Pinpoint the cell where the given text exists, returning its (X, Y) midpoint coordinate. 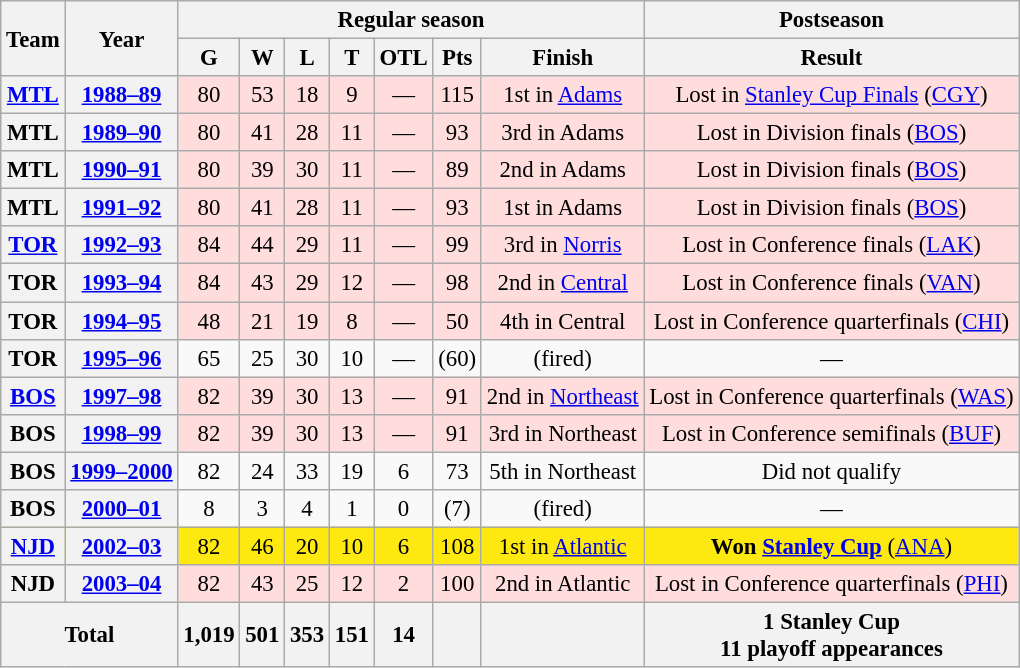
OTL (404, 58)
4 (308, 509)
89 (458, 170)
65 (209, 358)
501 (262, 634)
9 (352, 95)
2000–01 (122, 509)
Pts (458, 58)
3rd in Northeast (562, 433)
108 (458, 546)
3 (262, 509)
2003–04 (122, 584)
Total (90, 634)
50 (458, 321)
(60) (458, 358)
Lost in Conference quarterfinals (CHI) (832, 321)
1990–91 (122, 170)
1995–96 (122, 358)
Won Stanley Cup (ANA) (832, 546)
2002–03 (122, 546)
1,019 (209, 634)
2 (404, 584)
98 (458, 283)
Result (832, 58)
L (308, 58)
18 (308, 95)
33 (308, 471)
73 (458, 471)
2nd in Adams (562, 170)
Lost in Stanley Cup Finals (CGY) (832, 95)
(7) (458, 509)
4th in Central (562, 321)
20 (308, 546)
1994–95 (122, 321)
3rd in Norris (562, 245)
353 (308, 634)
1989–90 (122, 133)
Lost in Conference quarterfinals (PHI) (832, 584)
1988–89 (122, 95)
1 (352, 509)
1992–93 (122, 245)
100 (458, 584)
2nd in Atlantic (562, 584)
53 (262, 95)
2nd in Northeast (562, 396)
1991–92 (122, 208)
0 (404, 509)
115 (458, 95)
Lost in Conference quarterfinals (WAS) (832, 396)
W (262, 58)
1997–98 (122, 396)
151 (352, 634)
1999–2000 (122, 471)
1st in Atlantic (562, 546)
21 (262, 321)
T (352, 58)
Lost in Conference finals (VAN) (832, 283)
24 (262, 471)
Lost in Conference semifinals (BUF) (832, 433)
G (209, 58)
1998–99 (122, 433)
99 (458, 245)
14 (404, 634)
Lost in Conference finals (LAK) (832, 245)
3rd in Adams (562, 133)
Finish (562, 58)
1993–94 (122, 283)
Postseason (832, 20)
5th in Northeast (562, 471)
Team (33, 38)
48 (209, 321)
44 (262, 245)
Did not qualify (832, 471)
1 Stanley Cup11 playoff appearances (832, 634)
46 (262, 546)
2nd in Central (562, 283)
Year (122, 38)
Regular season (411, 20)
